Detect which cell encompasses the target text, then output its (x, y) center coordinate. 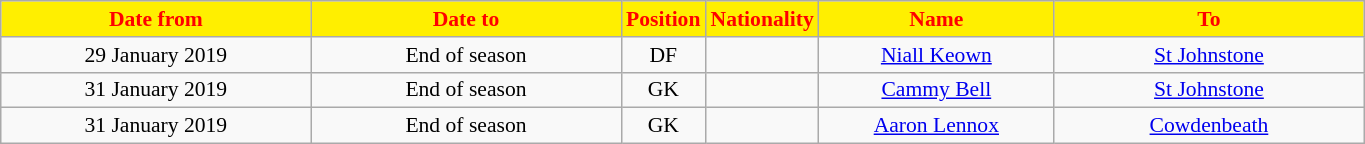
Date to (466, 19)
29 January 2019 (156, 55)
Cammy Bell (936, 90)
Name (936, 19)
DF (663, 55)
Nationality (762, 19)
Niall Keown (936, 55)
Cowdenbeath (1209, 126)
To (1209, 19)
Position (663, 19)
Date from (156, 19)
Aaron Lennox (936, 126)
